Capture the cell that displays the provided text and extract its (x, y) central coordinate. 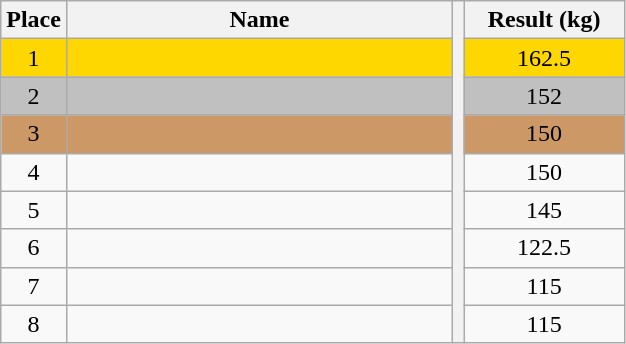
Name (259, 20)
5 (34, 210)
3 (34, 134)
7 (34, 286)
Result (kg) (544, 20)
6 (34, 248)
8 (34, 324)
1 (34, 58)
2 (34, 96)
Place (34, 20)
145 (544, 210)
162.5 (544, 58)
152 (544, 96)
122.5 (544, 248)
4 (34, 172)
